Find where the given text appears and provide that cell's center as [X, Y] coordinate. 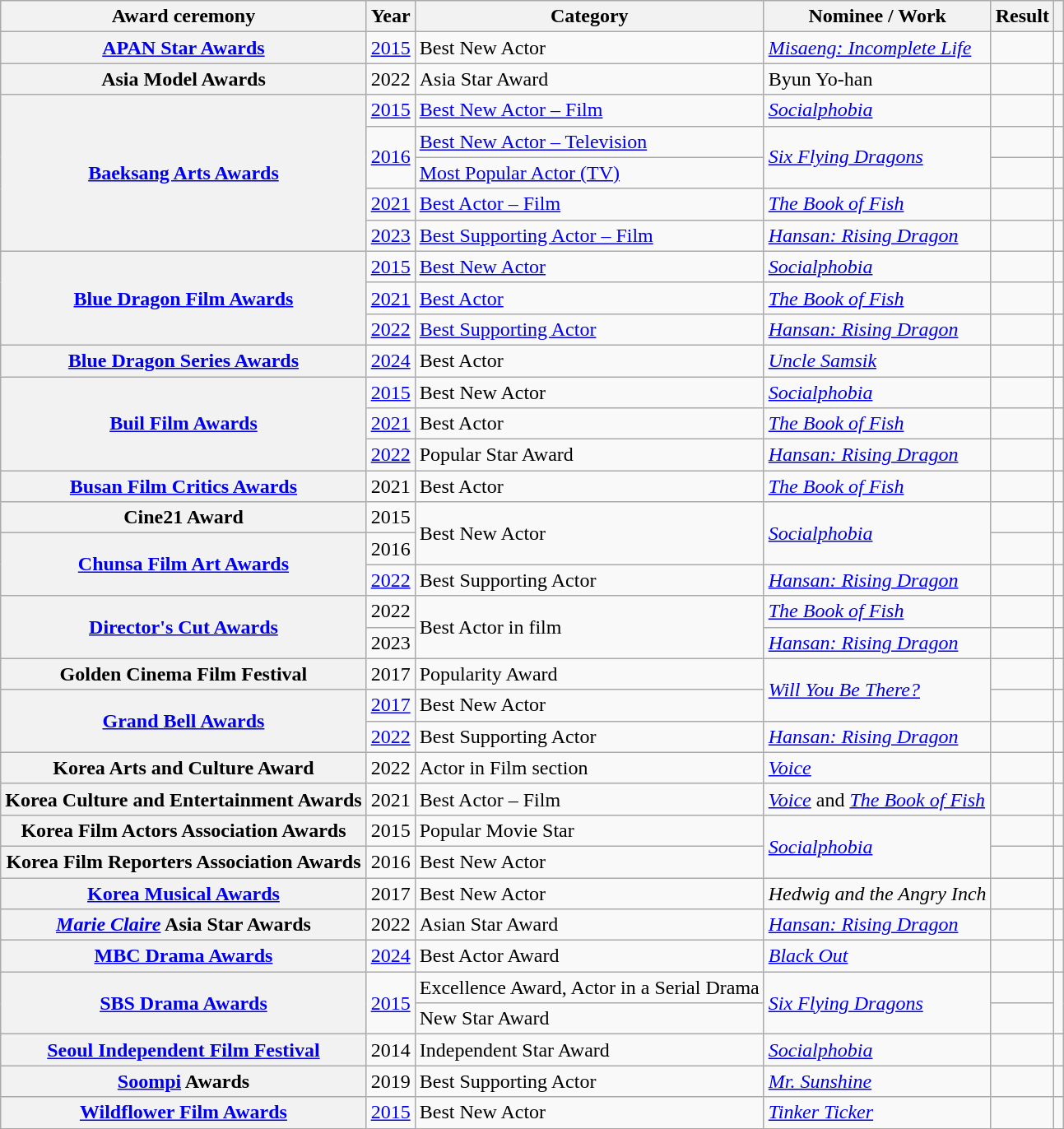
Nominee / Work [877, 16]
Wildflower Film Awards [184, 1113]
Chunsa Film Art Awards [184, 564]
Cine21 Award [184, 518]
Busan Film Critics Awards [184, 486]
Uncle Samsik [877, 360]
Korea Musical Awards [184, 893]
Korea Arts and Culture Award [184, 768]
Baeksang Arts Awards [184, 173]
SBS Drama Awards [184, 1003]
Best New Actor – Television [589, 142]
Seoul Independent Film Festival [184, 1050]
Year [390, 16]
Tinker Ticker [877, 1113]
Popular Movie Star [589, 830]
Asia Star Award [589, 79]
Result [1022, 16]
Hedwig and the Angry Inch [877, 893]
Voice and The Book of Fish [877, 799]
Director's Cut Awards [184, 627]
Category [589, 16]
New Star Award [589, 1019]
Blue Dragon Series Awards [184, 360]
Misaeng: Incomplete Life [877, 48]
Best New Actor – Film [589, 110]
2014 [390, 1050]
APAN Star Awards [184, 48]
Actor in Film section [589, 768]
Blue Dragon Film Awards [184, 298]
Marie Claire Asia Star Awards [184, 925]
Korea Film Reporters Association Awards [184, 862]
Will You Be There? [877, 690]
Voice [877, 768]
Best Supporting Actor – Film [589, 235]
MBC Drama Awards [184, 956]
Black Out [877, 956]
Most Popular Actor (TV) [589, 173]
Best Actor in film [589, 627]
Buil Film Awards [184, 424]
Popular Star Award [589, 455]
Korea Culture and Entertainment Awards [184, 799]
Byun Yo-han [877, 79]
Soompi Awards [184, 1081]
Korea Film Actors Association Awards [184, 830]
Excellence Award, Actor in a Serial Drama [589, 987]
2019 [390, 1081]
Mr. Sunshine [877, 1081]
Golden Cinema Film Festival [184, 674]
Asian Star Award [589, 925]
Independent Star Award [589, 1050]
Grand Bell Awards [184, 721]
Award ceremony [184, 16]
Popularity Award [589, 674]
Asia Model Awards [184, 79]
Best Actor Award [589, 956]
